Identify which cell holds the provided text, then report its (x, y) central coordinate. 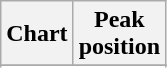
Peakposition (119, 34)
Chart (37, 34)
